Identify which cell holds the provided text, then report its [x, y] central coordinate. 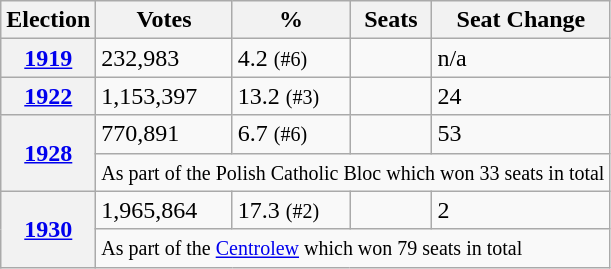
1919 [48, 58]
4.2 (#6) [291, 58]
n/a [521, 58]
232,983 [164, 58]
2 [521, 210]
17.3 (#2) [291, 210]
13.2 (#3) [291, 96]
Seat Change [521, 20]
As part of the Polish Catholic Bloc which won 33 seats in total [353, 172]
24 [521, 96]
1,965,864 [164, 210]
1930 [48, 229]
1928 [48, 153]
Election [48, 20]
Seats [391, 20]
% [291, 20]
1,153,397 [164, 96]
As part of the Centrolew which won 79 seats in total [353, 248]
53 [521, 134]
Votes [164, 20]
1922 [48, 96]
6.7 (#6) [291, 134]
770,891 [164, 134]
